Extract the (x, y) coordinate from the center of the cell holding the provided text.  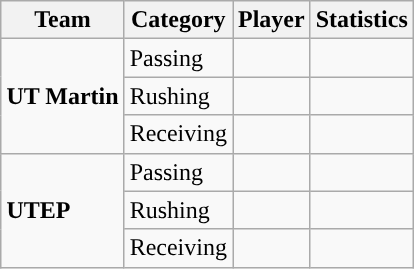
Team (62, 20)
UT Martin (62, 96)
UTEP (62, 210)
Player (271, 20)
Category (178, 20)
Statistics (362, 20)
